From the cell containing the given text, extract its center point as (x, y) coordinate. 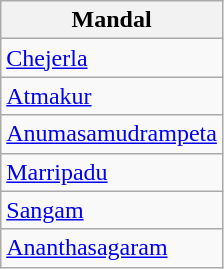
Marripadu (112, 172)
Anumasamudrampeta (112, 134)
Sangam (112, 210)
Mandal (112, 20)
Ananthasagaram (112, 248)
Atmakur (112, 96)
Chejerla (112, 58)
